Capture the cell that displays the provided text and extract its [x, y] central coordinate. 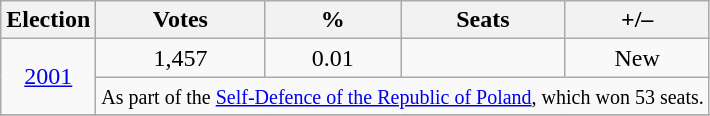
% [333, 20]
Election [48, 20]
Votes [180, 20]
Seats [484, 20]
2001 [48, 77]
+/– [637, 20]
New [637, 58]
0.01 [333, 58]
As part of the Self-Defence of the Republic of Poland, which won 53 seats. [402, 96]
1,457 [180, 58]
